Return the [x, y] coordinate for the center point of the cell that contains the specified text.  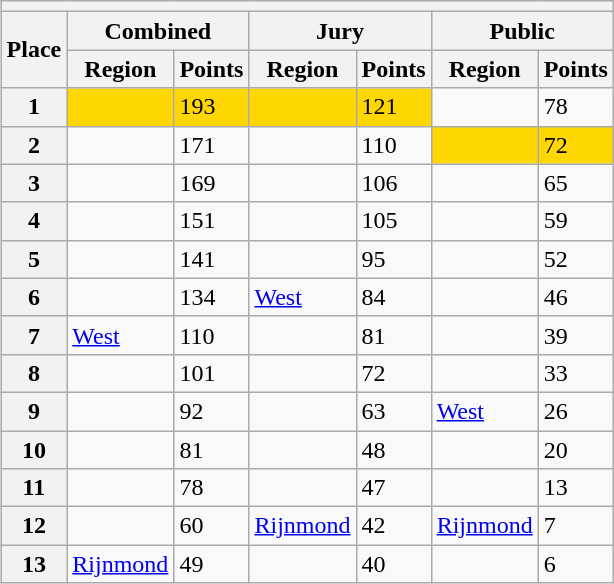
5 [34, 259]
20 [576, 449]
42 [394, 526]
52 [576, 259]
4 [34, 221]
134 [212, 297]
92 [212, 411]
12 [34, 526]
9 [34, 411]
2 [34, 145]
10 [34, 449]
46 [576, 297]
63 [394, 411]
59 [576, 221]
95 [394, 259]
141 [212, 259]
48 [394, 449]
33 [576, 373]
8 [34, 373]
Jury [340, 31]
65 [576, 183]
Public [522, 31]
193 [212, 107]
105 [394, 221]
151 [212, 221]
3 [34, 183]
1 [34, 107]
169 [212, 183]
Combined [158, 31]
39 [576, 335]
Place [34, 50]
11 [34, 488]
121 [394, 107]
40 [394, 564]
106 [394, 183]
101 [212, 373]
171 [212, 145]
84 [394, 297]
60 [212, 526]
26 [576, 411]
47 [394, 488]
49 [212, 564]
